Locate the cell with the specified text and output its (X, Y) center coordinate. 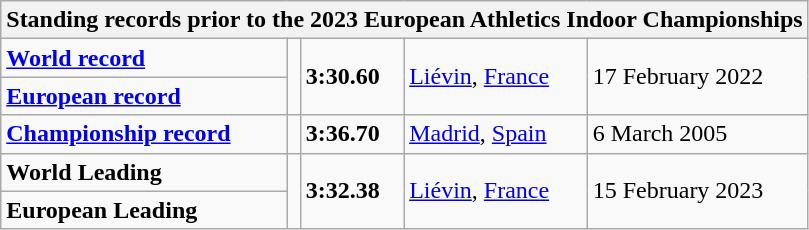
3:36.70 (352, 134)
3:30.60 (352, 77)
3:32.38 (352, 191)
15 February 2023 (698, 191)
17 February 2022 (698, 77)
World Leading (144, 172)
Championship record (144, 134)
Standing records prior to the 2023 European Athletics Indoor Championships (404, 20)
Madrid, Spain (496, 134)
6 March 2005 (698, 134)
World record (144, 58)
European Leading (144, 210)
European record (144, 96)
